Return (X, Y) of the center of cell containing provided text 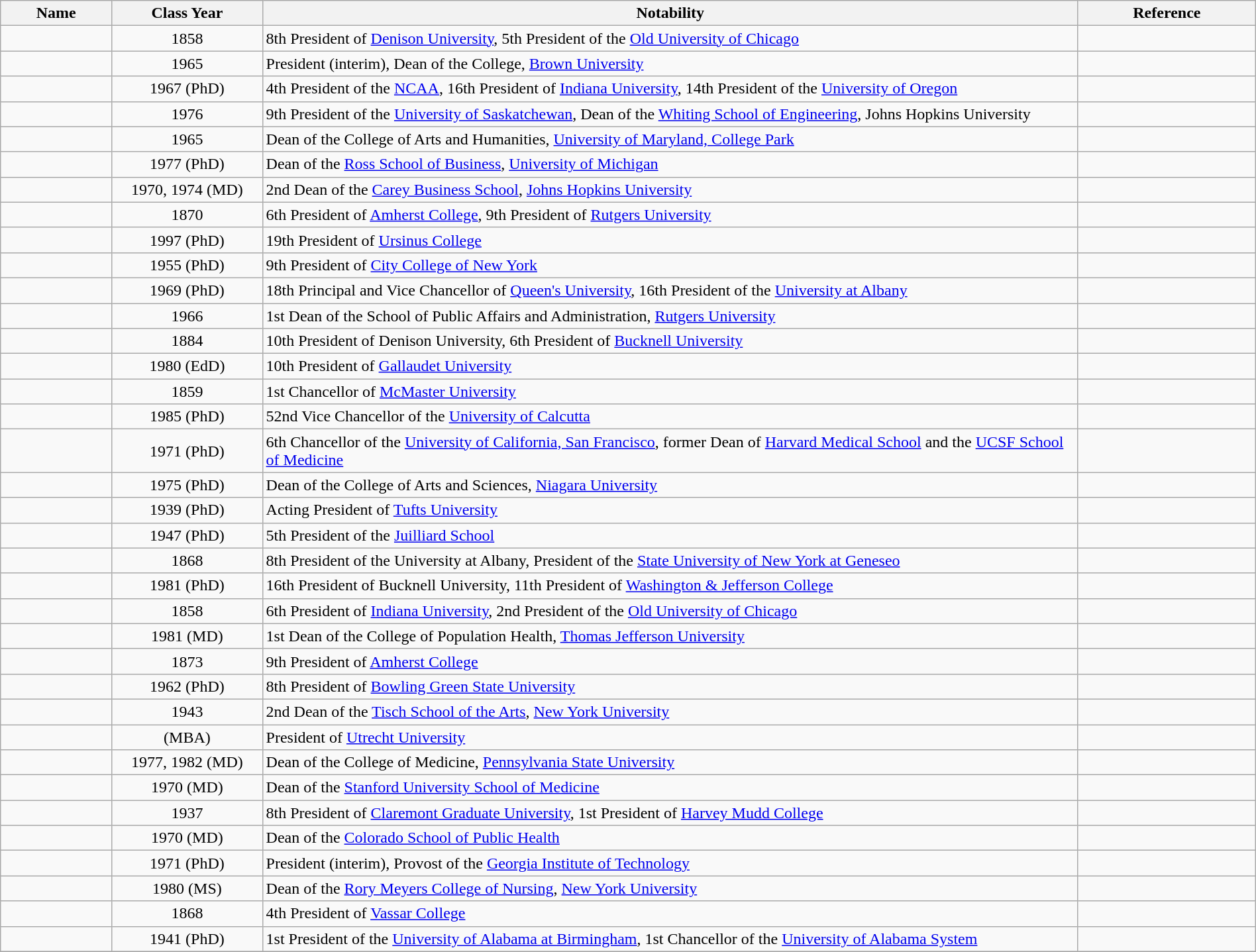
18th Principal and Vice Chancellor of Queen's University, 16th President of the University at Albany (670, 290)
1976 (187, 114)
Dean of the Colorado School of Public Health (670, 838)
6th President of Amherst College, 9th President of Rutgers University (670, 215)
9th President of Amherst College (670, 661)
1997 (PhD) (187, 240)
1st President of the University of Alabama at Birmingham, 1st Chancellor of the University of Alabama System (670, 939)
President of Utrecht University (670, 737)
16th President of Bucknell University, 11th President of Washington & Jefferson College (670, 586)
5th President of the Juilliard School (670, 535)
9th President of City College of New York (670, 265)
Acting President of Tufts University (670, 510)
Name (56, 13)
1980 (EdD) (187, 366)
1985 (PhD) (187, 417)
1859 (187, 392)
1975 (PhD) (187, 485)
Dean of the Ross School of Business, University of Michigan (670, 164)
1969 (PhD) (187, 290)
1870 (187, 215)
President (interim), Provost of the Georgia Institute of Technology (670, 863)
Dean of the College of Arts and Humanities, University of Maryland, College Park (670, 139)
Notability (670, 13)
6th President of Indiana University, 2nd President of the Old University of Chicago (670, 611)
1981 (MD) (187, 636)
1980 (MS) (187, 888)
8th President of the University at Albany, President of the State University of New York at Geneseo (670, 560)
4th President of Vassar College (670, 914)
4th President of the NCAA, 16th President of Indiana University, 14th President of the University of Oregon (670, 89)
1937 (187, 813)
Reference (1167, 13)
52nd Vice Chancellor of the University of Calcutta (670, 417)
President (interim), Dean of the College, Brown University (670, 64)
1962 (PhD) (187, 686)
9th President of the University of Saskatchewan, Dean of the Whiting School of Engineering, Johns Hopkins University (670, 114)
(MBA) (187, 737)
1939 (PhD) (187, 510)
8th President of Claremont Graduate University, 1st President of Harvey Mudd College (670, 813)
Class Year (187, 13)
1943 (187, 712)
2nd Dean of the Tisch School of the Arts, New York University (670, 712)
8th President of Bowling Green State University (670, 686)
1873 (187, 661)
1st Chancellor of McMaster University (670, 392)
Dean of the Rory Meyers College of Nursing, New York University (670, 888)
10th President of Gallaudet University (670, 366)
19th President of Ursinus College (670, 240)
6th Chancellor of the University of California, San Francisco, former Dean of Harvard Medical School and the UCSF School of Medicine (670, 450)
1967 (PhD) (187, 89)
1st Dean of the College of Population Health, Thomas Jefferson University (670, 636)
1st Dean of the School of Public Affairs and Administration, Rutgers University (670, 316)
1966 (187, 316)
2nd Dean of the Carey Business School, Johns Hopkins University (670, 189)
1977, 1982 (MD) (187, 763)
1884 (187, 341)
1955 (PhD) (187, 265)
10th President of Denison University, 6th President of Bucknell University (670, 341)
1977 (PhD) (187, 164)
Dean of the Stanford University School of Medicine (670, 788)
Dean of the College of Arts and Sciences, Niagara University (670, 485)
1941 (PhD) (187, 939)
1981 (PhD) (187, 586)
8th President of Denison University, 5th President of the Old University of Chicago (670, 38)
1970, 1974 (MD) (187, 189)
1947 (PhD) (187, 535)
Dean of the College of Medicine, Pennsylvania State University (670, 763)
